Output the [X, Y] coordinate of the center of the cell containing the given text.  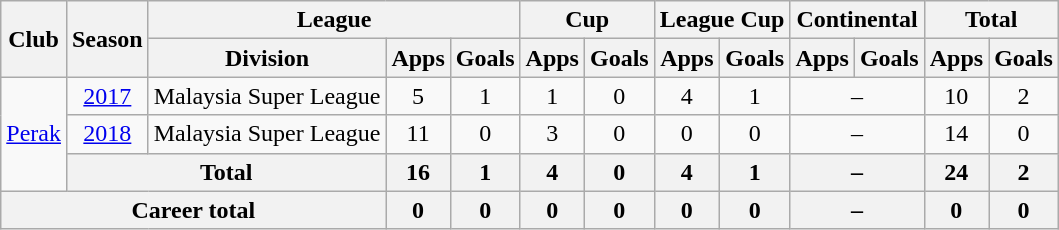
2017 [107, 96]
24 [956, 172]
Club [34, 39]
Perak [34, 134]
5 [418, 96]
Cup [587, 20]
League Cup [722, 20]
Continental [857, 20]
10 [956, 96]
16 [418, 172]
2018 [107, 134]
League [334, 20]
11 [418, 134]
Career total [194, 210]
14 [956, 134]
3 [552, 134]
Division [267, 58]
Season [107, 39]
